Return [x, y] of the center of cell containing provided text 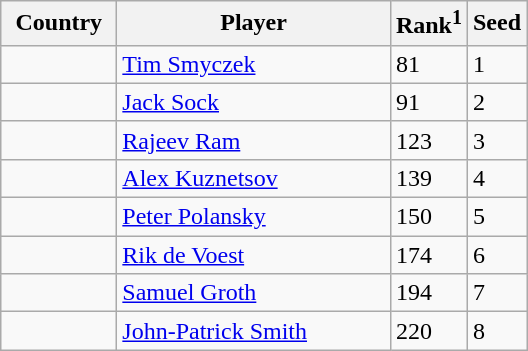
Seed [496, 24]
6 [496, 255]
139 [428, 178]
5 [496, 217]
Rank1 [428, 24]
150 [428, 217]
Country [59, 24]
John-Patrick Smith [254, 331]
1 [496, 64]
Alex Kuznetsov [254, 178]
2 [496, 102]
4 [496, 178]
Rik de Voest [254, 255]
91 [428, 102]
Jack Sock [254, 102]
7 [496, 293]
220 [428, 331]
174 [428, 255]
Tim Smyczek [254, 64]
123 [428, 140]
Samuel Groth [254, 293]
Peter Polansky [254, 217]
3 [496, 140]
81 [428, 64]
8 [496, 331]
194 [428, 293]
Player [254, 24]
Rajeev Ram [254, 140]
